Return the [X, Y] coordinate for the center point of the cell that contains the specified text.  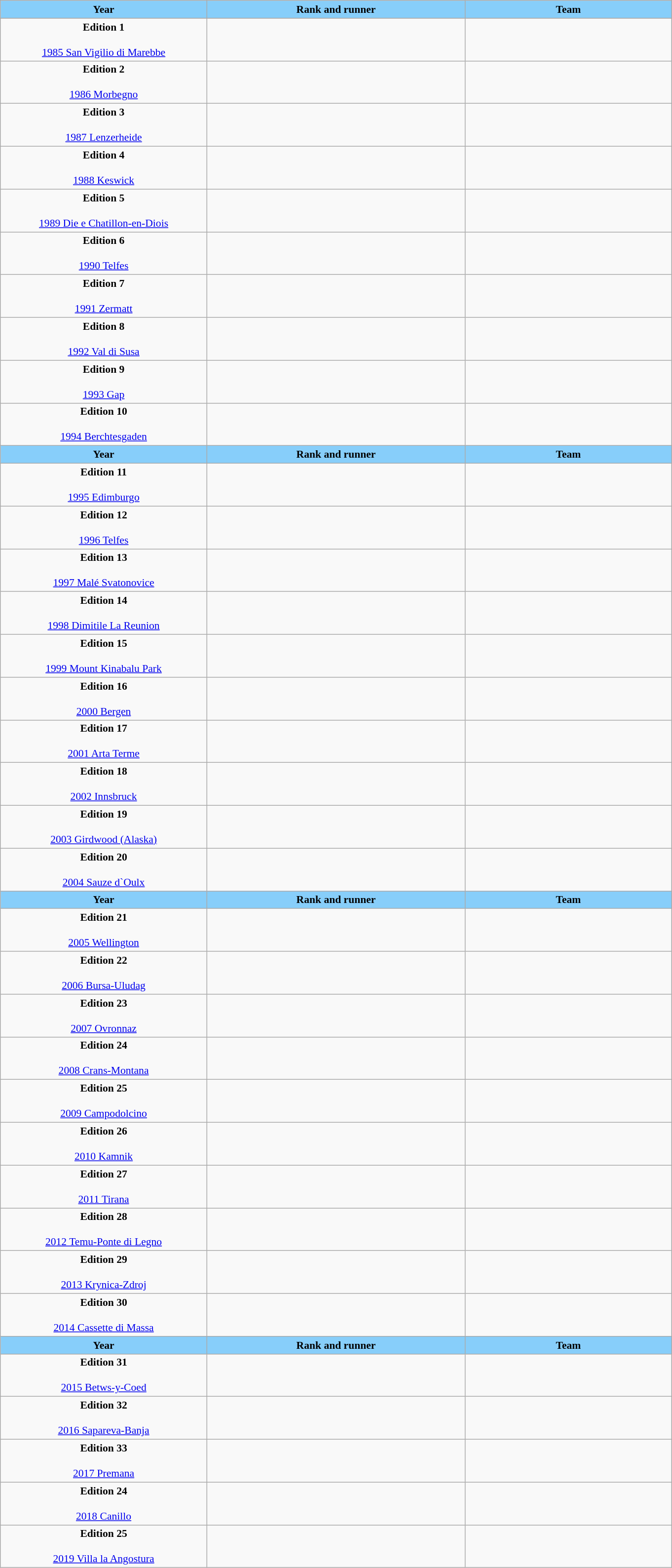
Edition 23 2007 Ovronnaz [104, 1016]
Edition 33 2017 Premana [104, 1461]
Edition 3 1987 Lenzerheide [104, 125]
Edition 4 1988 Keswick [104, 168]
Edition 12 1996 Telfes [104, 527]
Edition 10 1994 Berchtesgaden [104, 425]
Edition 16 2000 Bergen [104, 699]
Edition 26 2010 Kamnik [104, 1144]
Edition 1 1985 San Vigilio di Marebbe [104, 39]
Edition 24 2018 Canillo [104, 1504]
Edition 30 2014 Cassette di Massa [104, 1315]
Edition 25 2019 Villa la Angostura [104, 1546]
Edition 20 2004 Sauze d`Oulx [104, 870]
Edition 2 1986 Morbegno [104, 82]
Edition 24 2008 Crans-Montana [104, 1058]
Edition 15 1999 Mount Kinabalu Park [104, 656]
Edition 13 1997 Malé Svatonovice [104, 571]
Edition 28 2012 Temu-Ponte di Legno [104, 1229]
Edition 31 2015 Betws-y-Coed [104, 1375]
Edition 5 1989 Die e Chatillon-en-Diois [104, 210]
Edition 9 1993 Gap [104, 382]
Edition 21 2005 Wellington [104, 930]
Edition 25 2009 Campodolcino [104, 1101]
Edition 6 1990 Telfes [104, 254]
Edition 27 2011 Tirana [104, 1187]
Edition 7 1991 Zermatt [104, 296]
Edition 29 2013 Krynica-Zdroj [104, 1273]
Edition 14 1998 Dimitile La Reunion [104, 613]
Edition 32 2016 Sapareva-Banja [104, 1418]
Edition 8 1992 Val di Susa [104, 339]
Edition 11 1995 Edimburgo [104, 485]
Edition 18 2002 Innsbruck [104, 784]
Edition 22 2006 Bursa-Uludag [104, 973]
Edition 19 2003 Girdwood (Alaska) [104, 827]
Edition 17 2001 Arta Terme [104, 742]
